Determine the (X, Y) coordinate at the center of the cell enclosing the given text.  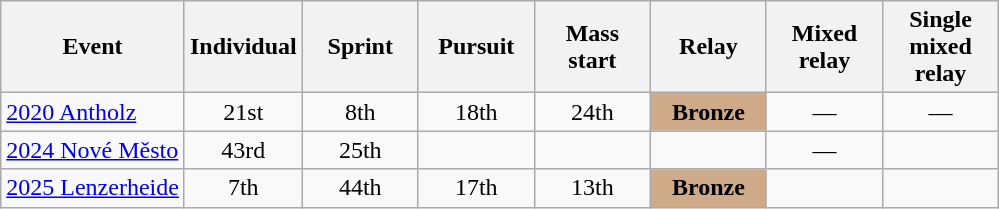
2020 Antholz (93, 112)
Relay (708, 47)
8th (360, 112)
25th (360, 150)
Mixed relay (824, 47)
2025 Lenzerheide (93, 188)
24th (592, 112)
18th (476, 112)
17th (476, 188)
43rd (243, 150)
2024 Nové Město (93, 150)
7th (243, 188)
Sprint (360, 47)
Pursuit (476, 47)
44th (360, 188)
Event (93, 47)
Single mixed relay (941, 47)
Individual (243, 47)
13th (592, 188)
21st (243, 112)
Mass start (592, 47)
